Provide the (x, y) coordinate of the cell's center where the given text is located.  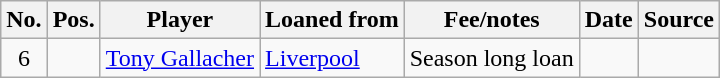
No. (24, 20)
Season long loan (492, 58)
Liverpool (332, 58)
Loaned from (332, 20)
6 (24, 58)
Pos. (74, 20)
Tony Gallacher (180, 58)
Fee/notes (492, 20)
Date (608, 20)
Player (180, 20)
Source (678, 20)
